Return the [X, Y] coordinate for the center point of the cell that contains the specified text.  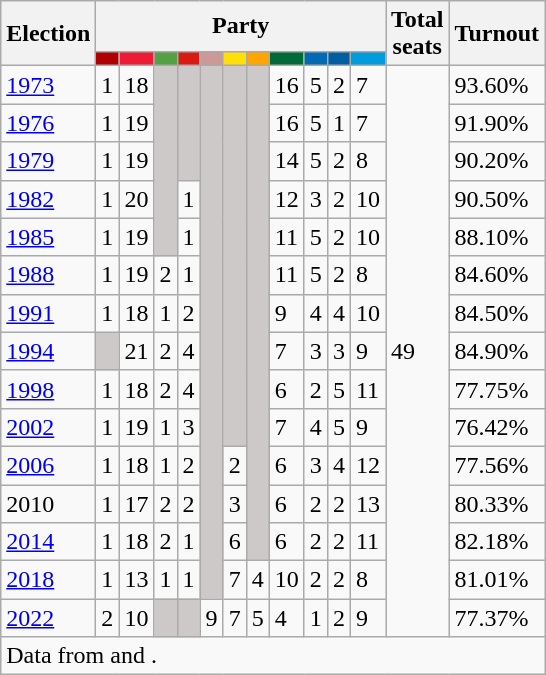
82.18% [497, 542]
77.56% [497, 465]
1985 [48, 237]
84.90% [497, 351]
1991 [48, 313]
Party [241, 26]
20 [136, 199]
21 [136, 351]
1998 [48, 389]
Data from and . [273, 656]
Election [48, 34]
1982 [48, 199]
2014 [48, 542]
90.20% [497, 161]
88.10% [497, 237]
84.60% [497, 275]
Turnout [497, 34]
80.33% [497, 503]
17 [136, 503]
2002 [48, 427]
1976 [48, 123]
84.50% [497, 313]
2022 [48, 618]
77.37% [497, 618]
81.01% [497, 580]
76.42% [497, 427]
1979 [48, 161]
2006 [48, 465]
1988 [48, 275]
90.50% [497, 199]
1973 [48, 85]
2018 [48, 580]
2010 [48, 503]
14 [286, 161]
49 [418, 352]
77.75% [497, 389]
Totalseats [418, 34]
93.60% [497, 85]
91.90% [497, 123]
1994 [48, 351]
